Extract the [X, Y] coordinate from the center of the cell holding the provided text.  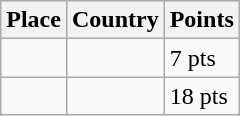
Country [115, 20]
7 pts [202, 58]
18 pts [202, 96]
Points [202, 20]
Place [34, 20]
